Locate the cell with the specified text and output its (x, y) center coordinate. 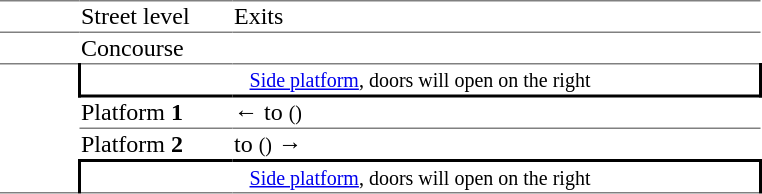
to () → (496, 144)
Exits (496, 17)
Platform 1 (156, 112)
Concourse (156, 48)
Street level (156, 17)
← to () (496, 112)
Platform 2 (156, 144)
